For the text-containing cell, return its midpoint in (X, Y) coordinate format. 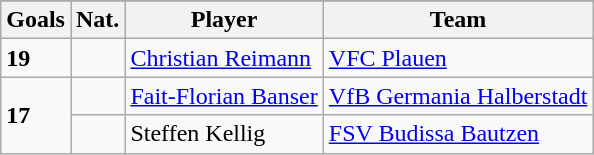
Player (224, 20)
Steffen Kellig (224, 134)
19 (36, 58)
Goals (36, 20)
Team (458, 20)
VFC Plauen (458, 58)
Christian Reimann (224, 58)
FSV Budissa Bautzen (458, 134)
Fait-Florian Banser (224, 96)
17 (36, 115)
Nat. (97, 20)
VfB Germania Halberstadt (458, 96)
